Determine the (X, Y) coordinate at the center of the cell enclosing the given text.  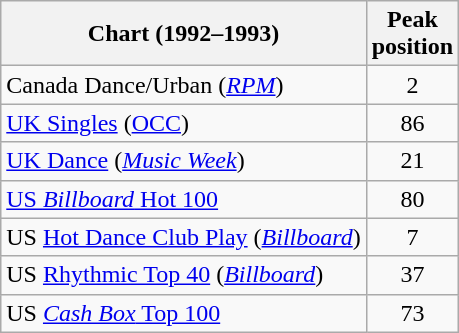
Canada Dance/Urban (RPM) (184, 85)
37 (412, 275)
US Rhythmic Top 40 (Billboard) (184, 275)
UK Singles (OCC) (184, 123)
UK Dance (Music Week) (184, 161)
86 (412, 123)
Chart (1992–1993) (184, 34)
73 (412, 313)
US Cash Box Top 100 (184, 313)
US Hot Dance Club Play (Billboard) (184, 237)
80 (412, 199)
2 (412, 85)
Peakposition (412, 34)
7 (412, 237)
US Billboard Hot 100 (184, 199)
21 (412, 161)
